Capture the cell that displays the provided text and extract its (X, Y) central coordinate. 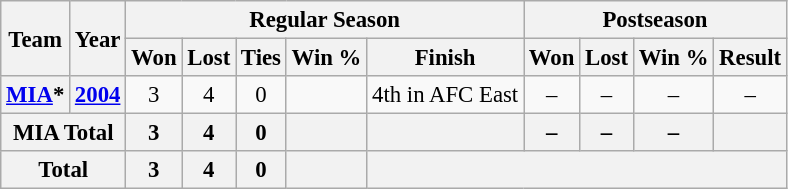
Result (750, 58)
4th in AFC East (446, 95)
Regular Season (325, 20)
Ties (262, 58)
Year (98, 38)
MIA Total (64, 133)
MIA* (36, 95)
2004 (98, 95)
Postseason (656, 20)
Total (64, 170)
Finish (446, 58)
Team (36, 38)
